For the text-containing cell, return its midpoint in (x, y) coordinate format. 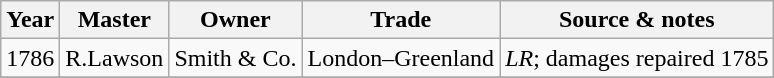
1786 (30, 58)
R.Lawson (114, 58)
Source & notes (637, 20)
London–Greenland (401, 58)
LR; damages repaired 1785 (637, 58)
Trade (401, 20)
Year (30, 20)
Master (114, 20)
Smith & Co. (236, 58)
Owner (236, 20)
